Locate the cell with the specified text and output its [X, Y] center coordinate. 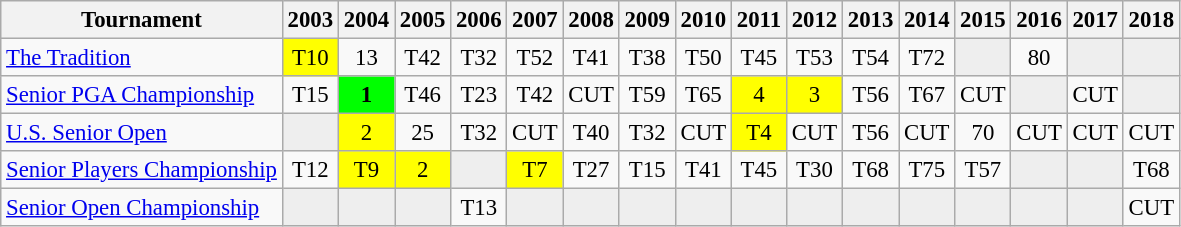
4 [758, 95]
70 [983, 133]
2006 [479, 20]
T65 [703, 95]
Senior Open Championship [142, 208]
T9 [366, 170]
U.S. Senior Open [142, 133]
T10 [310, 58]
T23 [479, 95]
The Tradition [142, 58]
1 [366, 95]
T12 [310, 170]
T50 [703, 58]
T13 [479, 208]
T38 [647, 58]
2018 [1151, 20]
2015 [983, 20]
T75 [927, 170]
T59 [647, 95]
2011 [758, 20]
2009 [647, 20]
T27 [591, 170]
Senior Players Championship [142, 170]
T46 [422, 95]
2014 [927, 20]
T53 [814, 58]
2012 [814, 20]
2013 [871, 20]
T30 [814, 170]
2007 [535, 20]
25 [422, 133]
T4 [758, 133]
2003 [310, 20]
T54 [871, 58]
T52 [535, 58]
2005 [422, 20]
T7 [535, 170]
2010 [703, 20]
T40 [591, 133]
T57 [983, 170]
T72 [927, 58]
13 [366, 58]
3 [814, 95]
80 [1039, 58]
Senior PGA Championship [142, 95]
T67 [927, 95]
Tournament [142, 20]
2016 [1039, 20]
2004 [366, 20]
2008 [591, 20]
2017 [1095, 20]
